Find where the given text appears and provide that cell's center as (x, y) coordinate. 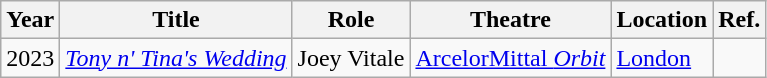
Year (30, 20)
ArcelorMittal Orbit (510, 58)
London (662, 58)
Role (351, 20)
Ref. (740, 20)
Title (176, 20)
Location (662, 20)
Theatre (510, 20)
Joey Vitale (351, 58)
2023 (30, 58)
Tony n' Tina's Wedding (176, 58)
